Find where the given text appears and provide that cell's center as (x, y) coordinate. 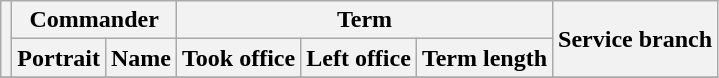
Name (140, 58)
Took office (239, 58)
Left office (359, 58)
Term (365, 20)
Portrait (59, 58)
Term length (484, 58)
Commander (94, 20)
Service branch (636, 39)
